For the text-containing cell, return its midpoint in (x, y) coordinate format. 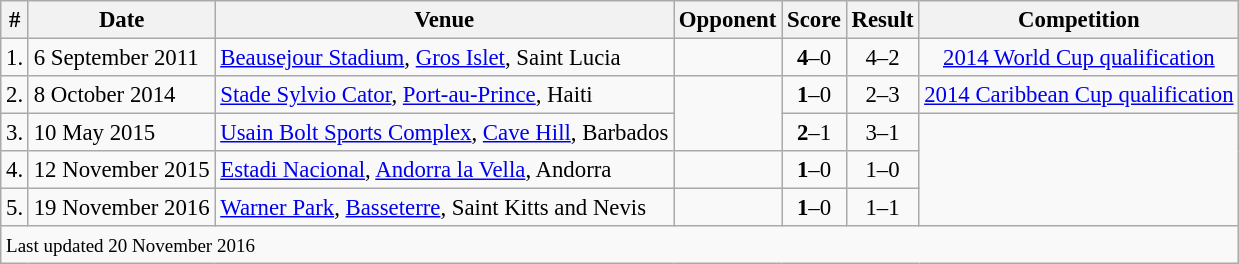
5. (15, 208)
Warner Park, Basseterre, Saint Kitts and Nevis (444, 208)
Beausejour Stadium, Gros Islet, Saint Lucia (444, 58)
Stade Sylvio Cator, Port-au-Prince, Haiti (444, 95)
2–3 (882, 95)
4–2 (882, 58)
3. (15, 133)
4. (15, 170)
12 November 2015 (121, 170)
Opponent (728, 20)
Competition (1079, 20)
Venue (444, 20)
Date (121, 20)
Last updated 20 November 2016 (620, 245)
2014 Caribbean Cup qualification (1079, 95)
4–0 (814, 58)
Usain Bolt Sports Complex, Cave Hill, Barbados (444, 133)
3–1 (882, 133)
10 May 2015 (121, 133)
2014 World Cup qualification (1079, 58)
1–1 (882, 208)
8 October 2014 (121, 95)
Result (882, 20)
Score (814, 20)
2. (15, 95)
19 November 2016 (121, 208)
# (15, 20)
2–1 (814, 133)
1. (15, 58)
6 September 2011 (121, 58)
Estadi Nacional, Andorra la Vella, Andorra (444, 170)
